Capture the cell that displays the provided text and extract its (X, Y) central coordinate. 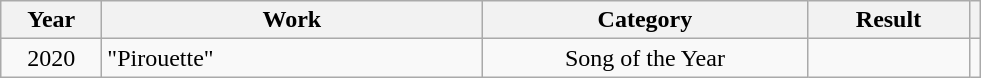
Category (645, 20)
Work (292, 20)
2020 (52, 58)
Song of the Year (645, 58)
"Pirouette" (292, 58)
Year (52, 20)
Result (888, 20)
